Locate the cell with the specified text and output its [x, y] center coordinate. 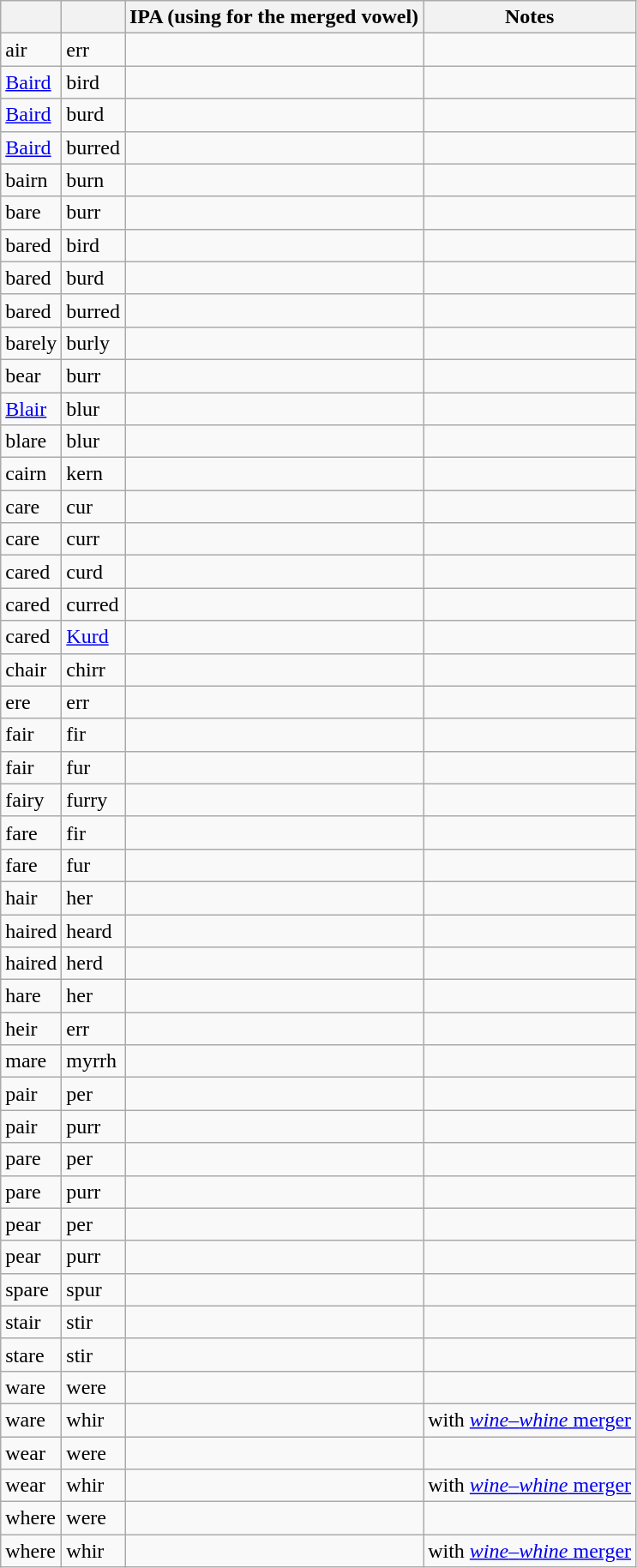
herd [93, 964]
curr [93, 539]
blare [31, 442]
cur [93, 507]
myrrh [93, 1061]
ere [31, 702]
bear [31, 375]
Blair [31, 409]
IPA (using for the merged vowel) [274, 17]
barely [31, 343]
cairn [31, 474]
spur [93, 1289]
stare [31, 1355]
spare [31, 1289]
furry [93, 800]
chair [31, 670]
curred [93, 604]
curd [93, 572]
stair [31, 1322]
Kurd [93, 637]
hair [31, 898]
heard [93, 930]
chirr [93, 670]
burly [93, 343]
mare [31, 1061]
Notes [530, 17]
bairn [31, 180]
burn [93, 180]
bare [31, 213]
hare [31, 996]
fairy [31, 800]
air [31, 50]
kern [93, 474]
heir [31, 1029]
